Identify which cell holds the provided text, then report its (X, Y) central coordinate. 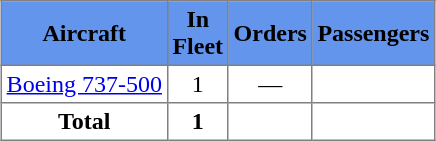
— (270, 84)
In Fleet (198, 33)
Aircraft (84, 33)
Total (84, 122)
Orders (270, 33)
Passengers (373, 33)
Boeing 737-500 (84, 84)
